Locate the cell with the specified text and output its (x, y) center coordinate. 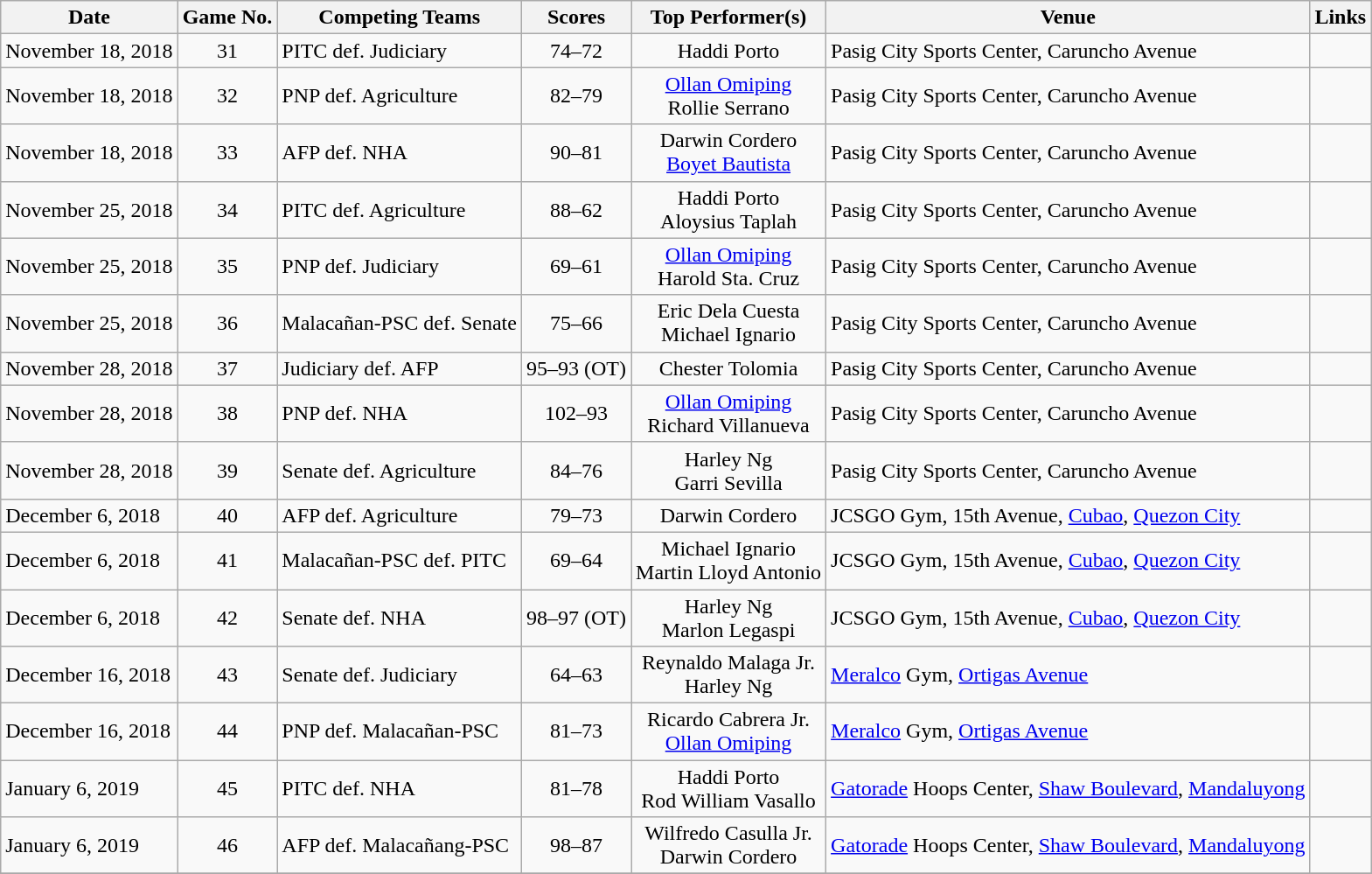
Scores (575, 17)
PNP def. Agriculture (400, 96)
102–93 (575, 413)
PITC def. Agriculture (400, 210)
AFP def. NHA (400, 152)
36 (227, 324)
Malacañan-PSC def. Senate (400, 324)
46 (227, 845)
34 (227, 210)
98–97 (OT) (575, 618)
81–78 (575, 789)
Ollan Omiping Harold Sta. Cruz (729, 266)
38 (227, 413)
PNP def. NHA (400, 413)
Senate def. Agriculture (400, 471)
74–72 (575, 51)
79–73 (575, 515)
32 (227, 96)
Harley Ng Marlon Legaspi (729, 618)
Links (1341, 17)
69–61 (575, 266)
88–62 (575, 210)
PNP def. Malacañan-PSC (400, 731)
Game No. (227, 17)
Senate def. NHA (400, 618)
44 (227, 731)
45 (227, 789)
Reynaldo Malaga Jr. Harley Ng (729, 675)
Ricardo Cabrera Jr. Ollan Omiping (729, 731)
Senate def. Judiciary (400, 675)
Date (89, 17)
64–63 (575, 675)
Michael Ignario Martin Lloyd Antonio (729, 560)
Competing Teams (400, 17)
43 (227, 675)
Darwin Cordero Boyet Bautista (729, 152)
82–79 (575, 96)
69–64 (575, 560)
Chester Tolomia (729, 368)
Venue (1069, 17)
AFP def. Malacañang-PSC (400, 845)
95–93 (OT) (575, 368)
33 (227, 152)
98–87 (575, 845)
Darwin Cordero (729, 515)
Judiciary def. AFP (400, 368)
35 (227, 266)
31 (227, 51)
PITC def. Judiciary (400, 51)
Ollan Omiping Rollie Serrano (729, 96)
84–76 (575, 471)
Haddi Porto (729, 51)
42 (227, 618)
Wilfredo Casulla Jr. Darwin Cordero (729, 845)
39 (227, 471)
41 (227, 560)
Ollan Omiping Richard Villanueva (729, 413)
PITC def. NHA (400, 789)
81–73 (575, 731)
Eric Dela Cuesta Michael Ignario (729, 324)
Top Performer(s) (729, 17)
40 (227, 515)
Malacañan-PSC def. PITC (400, 560)
Haddi Porto Aloysius Taplah (729, 210)
PNP def. Judiciary (400, 266)
Harley Ng Garri Sevilla (729, 471)
Haddi Porto Rod William Vasallo (729, 789)
75–66 (575, 324)
37 (227, 368)
AFP def. Agriculture (400, 515)
90–81 (575, 152)
